Scan for the cell matching the given text and deliver its [x, y] coordinate at center. 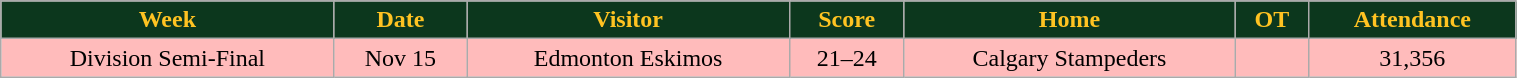
Visitor [628, 20]
31,356 [1412, 58]
OT [1272, 20]
Edmonton Eskimos [628, 58]
Date [400, 20]
Attendance [1412, 20]
Nov 15 [400, 58]
Division Semi-Final [168, 58]
Score [846, 20]
21–24 [846, 58]
Home [1070, 20]
Week [168, 20]
Calgary Stampeders [1070, 58]
